Detect which cell encompasses the target text, then output its (x, y) center coordinate. 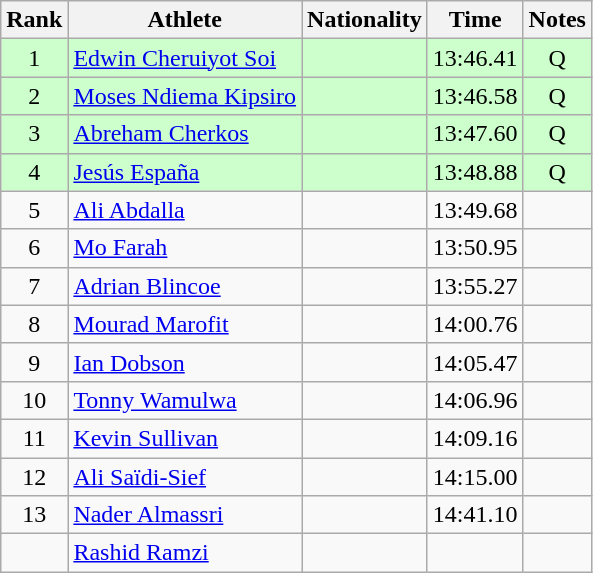
8 (34, 324)
1 (34, 58)
13:46.41 (475, 58)
6 (34, 248)
Ali Saïdi-Sief (185, 477)
14:15.00 (475, 477)
Abreham Cherkos (185, 134)
Nationality (365, 20)
13:50.95 (475, 248)
Kevin Sullivan (185, 438)
Mo Farah (185, 248)
13:46.58 (475, 96)
14:05.47 (475, 362)
13:49.68 (475, 210)
Tonny Wamulwa (185, 400)
12 (34, 477)
14:09.16 (475, 438)
Adrian Blincoe (185, 286)
Rashid Ramzi (185, 553)
14:41.10 (475, 515)
10 (34, 400)
Ali Abdalla (185, 210)
Nader Almassri (185, 515)
Ian Dobson (185, 362)
Time (475, 20)
Moses Ndiema Kipsiro (185, 96)
13:48.88 (475, 172)
9 (34, 362)
Notes (557, 20)
4 (34, 172)
13:55.27 (475, 286)
5 (34, 210)
13 (34, 515)
13:47.60 (475, 134)
Athlete (185, 20)
3 (34, 134)
14:00.76 (475, 324)
11 (34, 438)
14:06.96 (475, 400)
2 (34, 96)
Mourad Marofit (185, 324)
Jesús España (185, 172)
7 (34, 286)
Edwin Cheruiyot Soi (185, 58)
Rank (34, 20)
